Find where the given text appears and provide that cell's center as (X, Y) coordinate. 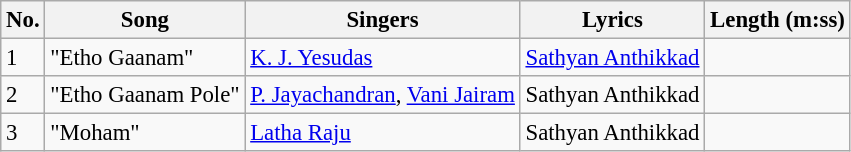
3 (23, 133)
Length (m:ss) (778, 20)
No. (23, 20)
Lyrics (612, 20)
Latha Raju (382, 133)
1 (23, 58)
"Etho Gaanam" (145, 58)
"Etho Gaanam Pole" (145, 95)
P. Jayachandran, Vani Jairam (382, 95)
K. J. Yesudas (382, 58)
Singers (382, 20)
"Moham" (145, 133)
Song (145, 20)
2 (23, 95)
